Pinpoint the cell where the given text exists, returning its [x, y] midpoint coordinate. 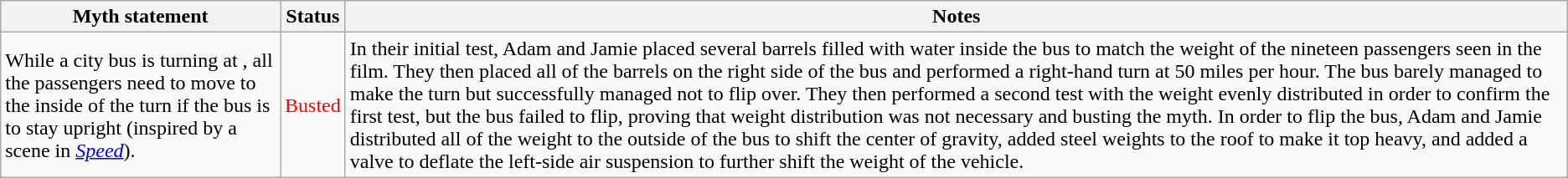
Busted [313, 105]
Notes [957, 17]
Myth statement [141, 17]
Status [313, 17]
